Find where the given text appears and provide that cell's center as [X, Y] coordinate. 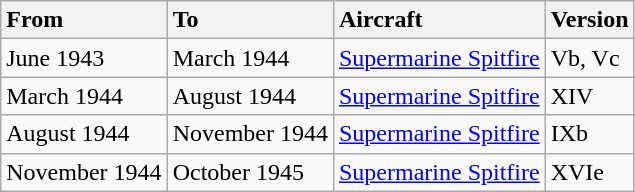
Version [590, 20]
June 1943 [84, 58]
October 1945 [250, 172]
IXb [590, 134]
Vb, Vc [590, 58]
To [250, 20]
XVIe [590, 172]
Aircraft [439, 20]
XIV [590, 96]
From [84, 20]
